From the cell containing the given text, extract its center point as (X, Y) coordinate. 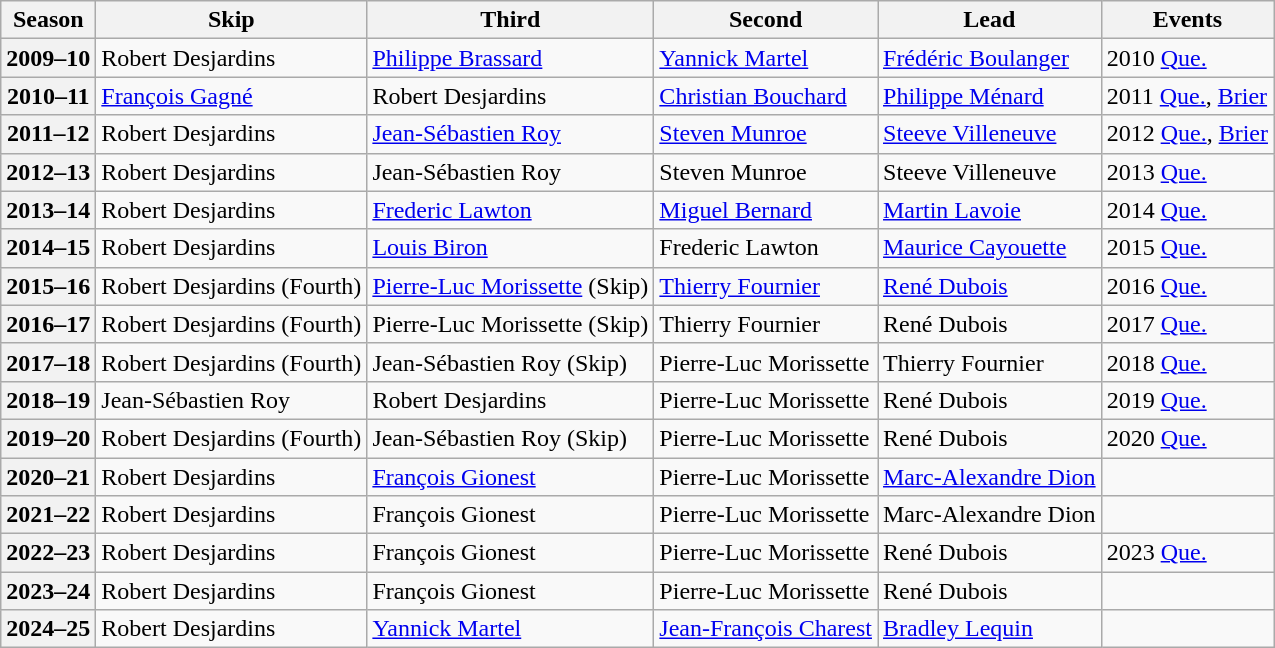
Season (48, 20)
Lead (990, 20)
2023 Que. (1187, 553)
2018–19 (48, 400)
2010–11 (48, 96)
Maurice Cayouette (990, 248)
Third (510, 20)
Miguel Bernard (766, 210)
Martin Lavoie (990, 210)
2024–25 (48, 629)
2019 Que. (1187, 400)
Events (1187, 20)
2014 Que. (1187, 210)
2015–16 (48, 286)
2016–17 (48, 324)
François Gagné (232, 96)
Bradley Lequin (990, 629)
Louis Biron (510, 248)
Second (766, 20)
Skip (232, 20)
2013 Que. (1187, 172)
2023–24 (48, 591)
2016 Que. (1187, 286)
2020–21 (48, 477)
2021–22 (48, 515)
Philippe Ménard (990, 96)
2012 Que., Brier (1187, 134)
2020 Que. (1187, 438)
2017 Que. (1187, 324)
2012–13 (48, 172)
2013–14 (48, 210)
2014–15 (48, 248)
Philippe Brassard (510, 58)
Jean-François Charest (766, 629)
2019–20 (48, 438)
2009–10 (48, 58)
Frédéric Boulanger (990, 58)
2018 Que. (1187, 362)
2011–12 (48, 134)
2022–23 (48, 553)
2011 Que., Brier (1187, 96)
2017–18 (48, 362)
Christian Bouchard (766, 96)
2010 Que. (1187, 58)
2015 Que. (1187, 248)
